Capture the cell that displays the provided text and extract its (X, Y) central coordinate. 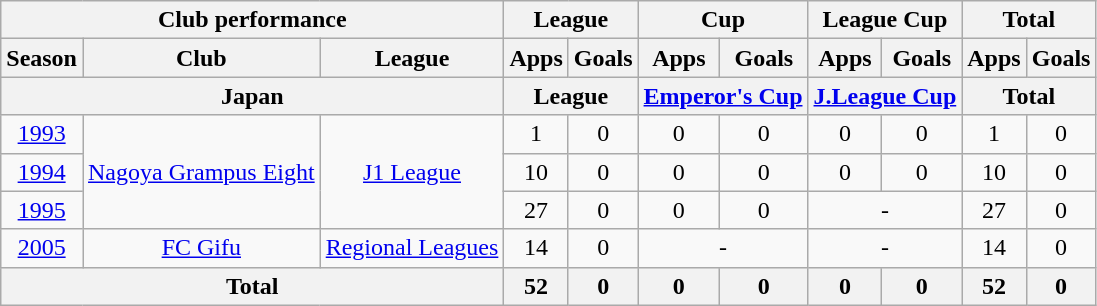
FC Gifu (201, 248)
League Cup (885, 20)
Nagoya Grampus Eight (201, 172)
1995 (42, 210)
Emperor's Cup (723, 96)
2005 (42, 248)
1993 (42, 134)
Club performance (252, 20)
Cup (723, 20)
Japan (252, 96)
1994 (42, 172)
Season (42, 58)
J1 League (412, 172)
Club (201, 58)
Regional Leagues (412, 248)
J.League Cup (885, 96)
